Identify which cell holds the provided text, then report its (x, y) central coordinate. 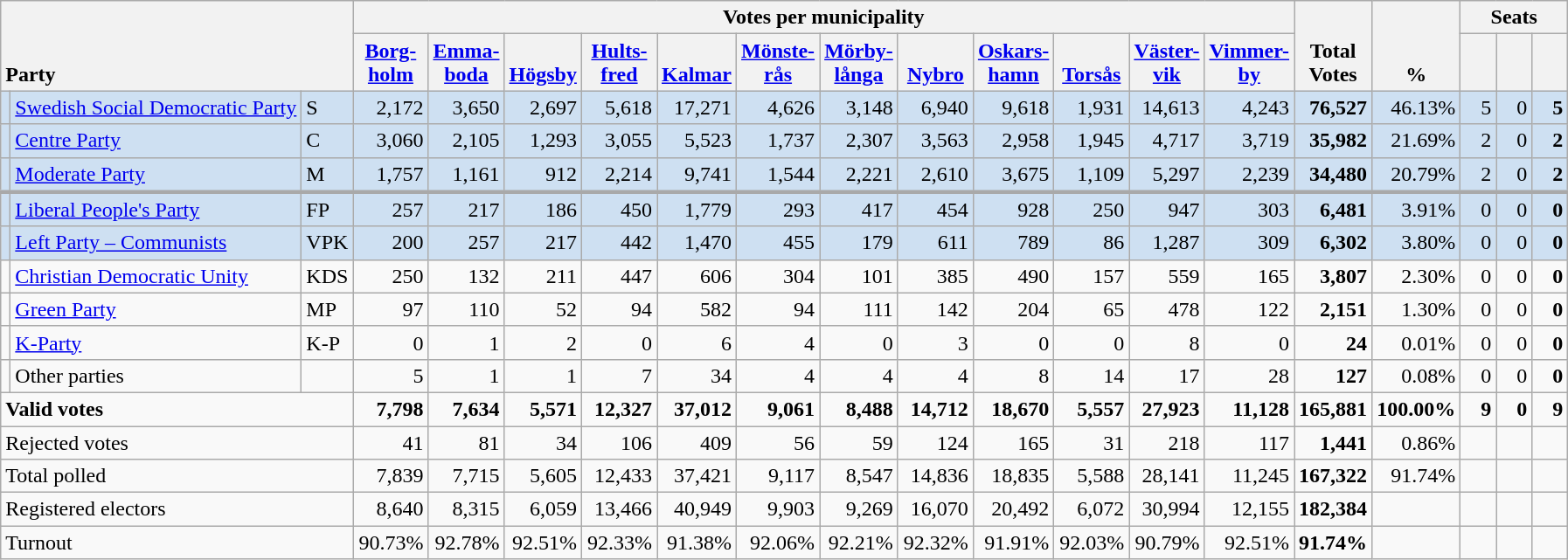
559 (1167, 276)
92.03% (1092, 543)
5,571 (543, 409)
1,109 (1092, 175)
2,221 (859, 175)
417 (859, 210)
6,059 (543, 509)
127 (1334, 376)
0.08% (1416, 376)
92.21% (859, 543)
Other parties (156, 376)
1,470 (697, 243)
1,293 (543, 141)
16,070 (935, 509)
Left Party – Communists (156, 243)
37,012 (697, 409)
91.38% (697, 543)
3.91% (1416, 210)
59 (859, 443)
28 (1250, 376)
5,523 (697, 141)
Torsås (1092, 63)
1,779 (697, 210)
24 (1334, 342)
455 (778, 243)
142 (935, 309)
46.13% (1416, 107)
211 (543, 276)
132 (467, 276)
Vimmer- by (1250, 63)
947 (1167, 210)
582 (697, 309)
110 (467, 309)
Mörby- långa (859, 63)
3 (935, 342)
3.80% (1416, 243)
90.73% (391, 543)
14,712 (935, 409)
97 (391, 309)
MP (327, 309)
30,994 (1167, 509)
117 (1250, 443)
92.78% (467, 543)
28,141 (1167, 476)
90.79% (1167, 543)
165,881 (1334, 409)
76,527 (1334, 107)
9,618 (1013, 107)
200 (391, 243)
928 (1013, 210)
9,117 (778, 476)
M (327, 175)
12,327 (619, 409)
Kalmar (697, 63)
Total Votes (1334, 45)
7,715 (467, 476)
122 (1250, 309)
VPK (327, 243)
20,492 (1013, 509)
303 (1250, 210)
14 (1092, 376)
S (327, 107)
1,544 (778, 175)
Borg- holm (391, 63)
3,563 (935, 141)
5,588 (1092, 476)
3,148 (859, 107)
2,172 (391, 107)
409 (697, 443)
13,466 (619, 509)
92.33% (619, 543)
Högsby (543, 63)
27,923 (1167, 409)
100.00% (1416, 409)
35,982 (1334, 141)
40,949 (697, 509)
Green Party (156, 309)
Swedish Social Democratic Party (156, 107)
218 (1167, 443)
1,757 (391, 175)
Registered electors (177, 509)
Centre Party (156, 141)
1,945 (1092, 141)
C (327, 141)
Liberal People's Party (156, 210)
86 (1092, 243)
1,737 (778, 141)
Total polled (177, 476)
7,634 (467, 409)
Mönste- rås (778, 63)
Väster- vik (1167, 63)
385 (935, 276)
454 (935, 210)
1,161 (467, 175)
3,675 (1013, 175)
9,903 (778, 509)
490 (1013, 276)
447 (619, 276)
3,719 (1250, 141)
611 (935, 243)
2,958 (1013, 141)
5,618 (619, 107)
FP (327, 210)
14,836 (935, 476)
KDS (327, 276)
8,315 (467, 509)
6,481 (1334, 210)
179 (859, 243)
% (1416, 45)
Hults- fred (619, 63)
1,441 (1334, 443)
11,128 (1250, 409)
31 (1092, 443)
2,307 (859, 141)
442 (619, 243)
92.06% (778, 543)
1,287 (1167, 243)
81 (467, 443)
Valid votes (177, 409)
8,547 (859, 476)
37,421 (697, 476)
789 (1013, 243)
Turnout (177, 543)
17 (1167, 376)
304 (778, 276)
18,670 (1013, 409)
9,741 (697, 175)
0.01% (1416, 342)
Seats (1514, 17)
6,940 (935, 107)
34,480 (1334, 175)
157 (1092, 276)
4,717 (1167, 141)
20.79% (1416, 175)
Nybro (935, 63)
2,697 (543, 107)
K-P (327, 342)
204 (1013, 309)
1.30% (1416, 309)
Party (177, 45)
K-Party (156, 342)
606 (697, 276)
91.91% (1013, 543)
52 (543, 309)
106 (619, 443)
3,060 (391, 141)
Rejected votes (177, 443)
2,105 (467, 141)
Moderate Party (156, 175)
6 (697, 342)
3,807 (1334, 276)
3,055 (619, 141)
2,610 (935, 175)
8,640 (391, 509)
65 (1092, 309)
478 (1167, 309)
912 (543, 175)
101 (859, 276)
12,155 (1250, 509)
5,605 (543, 476)
5,297 (1167, 175)
21.69% (1416, 141)
8,488 (859, 409)
17,271 (697, 107)
2,239 (1250, 175)
1,931 (1092, 107)
3,650 (467, 107)
Christian Democratic Unity (156, 276)
12,433 (619, 476)
2,151 (1334, 309)
Votes per municipality (823, 17)
56 (778, 443)
293 (778, 210)
111 (859, 309)
18,835 (1013, 476)
167,322 (1334, 476)
41 (391, 443)
7,798 (391, 409)
Emma- boda (467, 63)
9,269 (859, 509)
7 (619, 376)
124 (935, 443)
6,302 (1334, 243)
9,061 (778, 409)
450 (619, 210)
0.86% (1416, 443)
7,839 (391, 476)
92.32% (935, 543)
4,626 (778, 107)
309 (1250, 243)
4,243 (1250, 107)
11,245 (1250, 476)
14,613 (1167, 107)
5,557 (1092, 409)
Oskars- hamn (1013, 63)
182,384 (1334, 509)
2,214 (619, 175)
6,072 (1092, 509)
2.30% (1416, 276)
186 (543, 210)
